Search for the cell housing the specified text and yield its [X, Y] center coordinate. 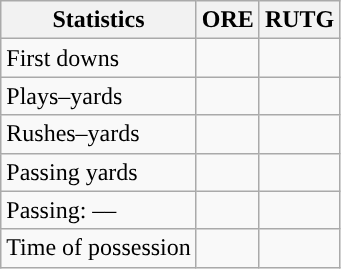
ORE [228, 20]
Time of possession [99, 248]
Statistics [99, 20]
Plays–yards [99, 96]
First downs [99, 58]
Rushes–yards [99, 134]
Passing: –– [99, 210]
RUTG [299, 20]
Passing yards [99, 172]
